Find where the given text appears and provide that cell's center as [x, y] coordinate. 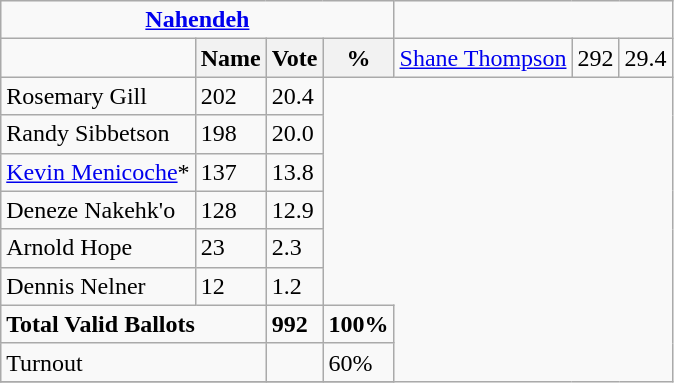
60% [358, 362]
Turnout [134, 362]
198 [230, 134]
Nahendeh [198, 20]
Vote [294, 58]
128 [230, 210]
1.2 [294, 286]
Kevin Menicoche* [98, 172]
13.8 [294, 172]
Name [230, 58]
Shane Thompson [483, 58]
2.3 [294, 248]
202 [230, 96]
Dennis Nelner [98, 286]
23 [230, 248]
Arnold Hope [98, 248]
Total Valid Ballots [134, 324]
292 [596, 58]
12 [230, 286]
137 [230, 172]
Rosemary Gill [98, 96]
12.9 [294, 210]
Randy Sibbetson [98, 134]
29.4 [646, 58]
992 [294, 324]
20.4 [294, 96]
Deneze Nakehk'o [98, 210]
20.0 [294, 134]
% [358, 58]
100% [358, 324]
